Find where the given text appears and provide that cell's center as (x, y) coordinate. 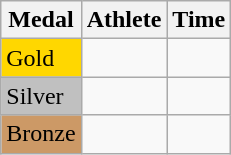
Gold (41, 58)
Bronze (41, 134)
Silver (41, 96)
Medal (41, 20)
Time (199, 20)
Athlete (124, 20)
